Capture the cell that displays the provided text and extract its [X, Y] central coordinate. 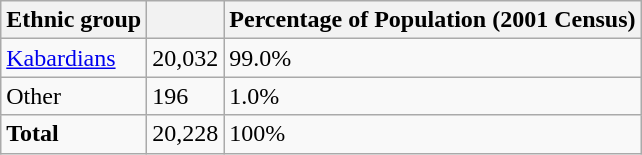
196 [186, 96]
100% [432, 134]
Ethnic group [74, 20]
Percentage of Population (2001 Census) [432, 20]
Other [74, 96]
20,032 [186, 58]
20,228 [186, 134]
1.0% [432, 96]
Total [74, 134]
Kabardians [74, 58]
99.0% [432, 58]
